Find where the given text appears and provide that cell's center as [x, y] coordinate. 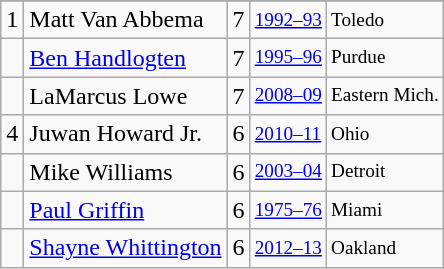
LaMarcus Lowe [126, 96]
2010–11 [288, 134]
2003–04 [288, 172]
2012–13 [288, 248]
Ohio [384, 134]
Mike Williams [126, 172]
Ben Handlogten [126, 58]
Paul Griffin [126, 210]
Oakland [384, 248]
4 [12, 134]
1995–96 [288, 58]
Purdue [384, 58]
Matt Van Abbema [126, 20]
Miami [384, 210]
Detroit [384, 172]
Juwan Howard Jr. [126, 134]
Eastern Mich. [384, 96]
1975–76 [288, 210]
Shayne Whittington [126, 248]
1992–93 [288, 20]
1 [12, 20]
Toledo [384, 20]
2008–09 [288, 96]
